Pinpoint the cell where the given text exists, returning its (X, Y) midpoint coordinate. 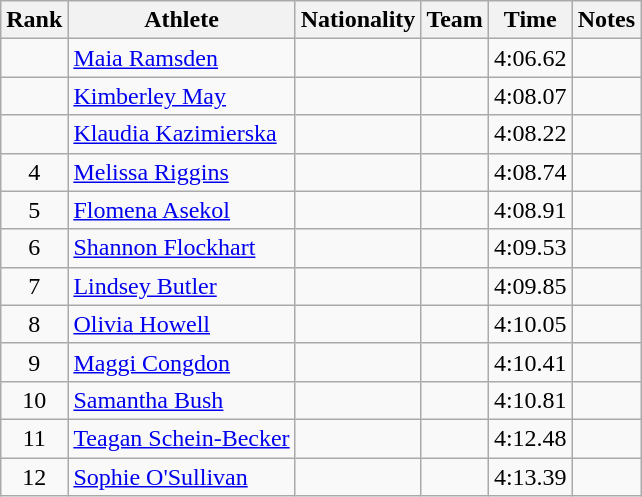
4:10.81 (530, 400)
Athlete (182, 20)
10 (34, 400)
4:10.05 (530, 324)
5 (34, 210)
Shannon Flockhart (182, 248)
Team (455, 20)
4:09.53 (530, 248)
Flomena Asekol (182, 210)
Melissa Riggins (182, 172)
8 (34, 324)
4:08.91 (530, 210)
4:06.62 (530, 58)
Notes (606, 20)
Nationality (358, 20)
4:12.48 (530, 438)
12 (34, 477)
Sophie O'Sullivan (182, 477)
4:09.85 (530, 286)
Samantha Bush (182, 400)
6 (34, 248)
Lindsey Butler (182, 286)
4:08.74 (530, 172)
Maia Ramsden (182, 58)
Teagan Schein-Becker (182, 438)
Klaudia Kazimierska (182, 134)
7 (34, 286)
9 (34, 362)
11 (34, 438)
Time (530, 20)
4 (34, 172)
4:08.07 (530, 96)
4:08.22 (530, 134)
4:10.41 (530, 362)
Maggi Congdon (182, 362)
4:13.39 (530, 477)
Kimberley May (182, 96)
Rank (34, 20)
Olivia Howell (182, 324)
